Output the [X, Y] coordinate of the center of the cell containing the given text.  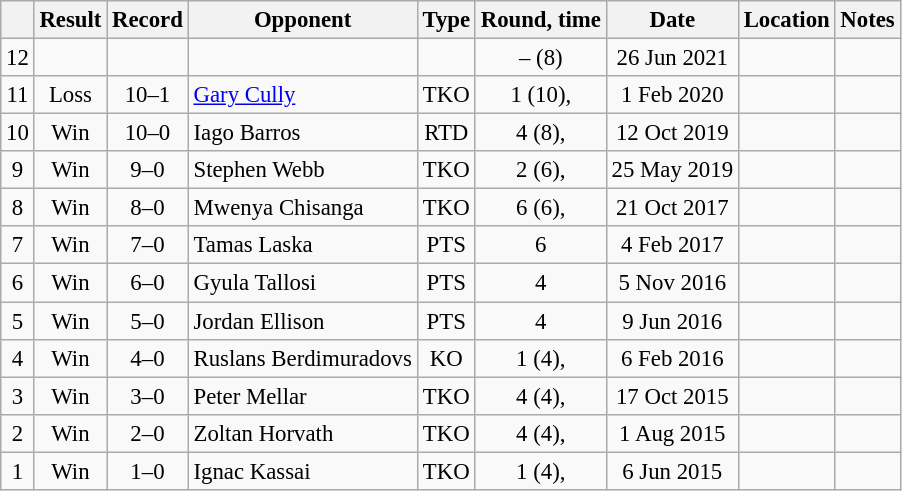
9 Jun 2016 [672, 321]
Opponent [302, 20]
9 [18, 170]
3 [18, 396]
6 Feb 2016 [672, 358]
Round, time [540, 20]
Peter Mellar [302, 396]
10 [18, 133]
4 Feb 2017 [672, 245]
Stephen Webb [302, 170]
3–0 [148, 396]
11 [18, 95]
1–0 [148, 471]
Date [672, 20]
4–0 [148, 358]
6 (6), [540, 208]
25 May 2019 [672, 170]
KO [446, 358]
10–0 [148, 133]
9–0 [148, 170]
Ignac Kassai [302, 471]
Notes [868, 20]
Ruslans Berdimuradovs [302, 358]
5–0 [148, 321]
Record [148, 20]
7–0 [148, 245]
2–0 [148, 433]
4 (8), [540, 133]
1 (10), [540, 95]
6 Jun 2015 [672, 471]
Location [786, 20]
17 Oct 2015 [672, 396]
1 Aug 2015 [672, 433]
2 [18, 433]
Loss [70, 95]
Jordan Ellison [302, 321]
7 [18, 245]
– (8) [540, 58]
2 (6), [540, 170]
Result [70, 20]
21 Oct 2017 [672, 208]
1 Feb 2020 [672, 95]
12 [18, 58]
Gyula Tallosi [302, 283]
Tamas Laska [302, 245]
Gary Cully [302, 95]
Zoltan Horvath [302, 433]
Mwenya Chisanga [302, 208]
1 [18, 471]
5 [18, 321]
12 Oct 2019 [672, 133]
26 Jun 2021 [672, 58]
Type [446, 20]
Iago Barros [302, 133]
RTD [446, 133]
8–0 [148, 208]
6–0 [148, 283]
8 [18, 208]
5 Nov 2016 [672, 283]
10–1 [148, 95]
